Return [x, y] of the center of cell containing provided text 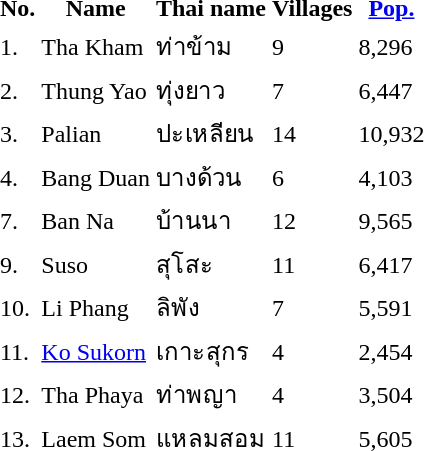
ลิพัง [210, 308]
ท่าข้าม [210, 46]
Ko Sukorn [96, 351]
12 [312, 220]
Ban Na [96, 220]
บางด้วน [210, 177]
Suso [96, 264]
ทุ่งยาว [210, 90]
Tha Kham [96, 46]
สุโสะ [210, 264]
Thung Yao [96, 90]
9 [312, 46]
Bang Duan [96, 177]
ปะเหลียน [210, 134]
Li Phang [96, 308]
Palian [96, 134]
บ้านนา [210, 220]
เกาะสุกร [210, 351]
ท่าพญา [210, 394]
11 [312, 264]
Tha Phaya [96, 394]
14 [312, 134]
6 [312, 177]
